Output the (x, y) coordinate of the center of the cell containing the given text.  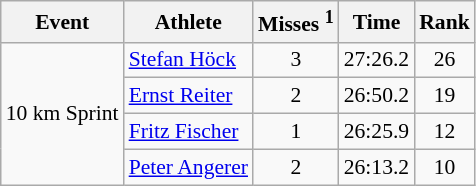
Rank (444, 22)
26:50.2 (376, 96)
26:13.2 (376, 167)
27:26.2 (376, 60)
19 (444, 96)
Athlete (188, 22)
Event (62, 22)
Time (376, 22)
1 (296, 132)
26 (444, 60)
Ernst Reiter (188, 96)
3 (296, 60)
Stefan Höck (188, 60)
10 (444, 167)
Peter Angerer (188, 167)
26:25.9 (376, 132)
Fritz Fischer (188, 132)
12 (444, 132)
10 km Sprint (62, 113)
Misses 1 (296, 22)
